Identify which cell holds the provided text, then report its (X, Y) central coordinate. 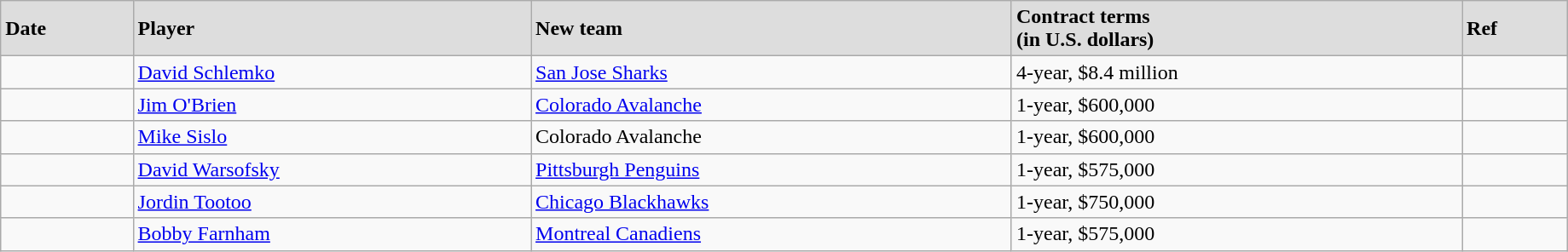
Mike Sislo (332, 137)
Pittsburgh Penguins (772, 169)
Contract terms(in U.S. dollars) (1236, 29)
David Warsofsky (332, 169)
Date (67, 29)
Bobby Farnham (332, 234)
Jordin Tootoo (332, 202)
David Schlemko (332, 72)
Ref (1515, 29)
Montreal Canadiens (772, 234)
Chicago Blackhawks (772, 202)
1-year, $750,000 (1236, 202)
Jim O'Brien (332, 105)
New team (772, 29)
Player (332, 29)
San Jose Sharks (772, 72)
4-year, $8.4 million (1236, 72)
